Detect which cell encompasses the target text, then output its (x, y) center coordinate. 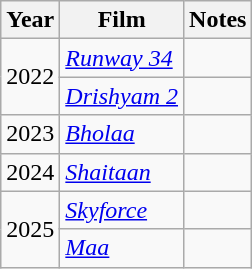
2023 (30, 134)
Maa (122, 248)
Skyforce (122, 210)
2025 (30, 229)
Year (30, 20)
2024 (30, 172)
Runway 34 (122, 58)
2022 (30, 77)
Shaitaan (122, 172)
Bholaa (122, 134)
Notes (218, 20)
Film (122, 20)
Drishyam 2 (122, 96)
